Search for the cell housing the specified text and yield its (x, y) center coordinate. 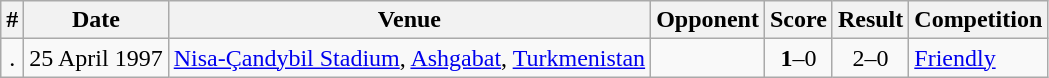
Date (96, 20)
25 April 1997 (96, 58)
Venue (409, 20)
Friendly (978, 58)
Score (798, 20)
Nisa-Çandybil Stadium, Ashgabat, Turkmenistan (409, 58)
Result (870, 20)
1–0 (798, 58)
# (12, 20)
Competition (978, 20)
Opponent (708, 20)
. (12, 58)
2–0 (870, 58)
